Output the (X, Y) coordinate of the center of the cell containing the given text.  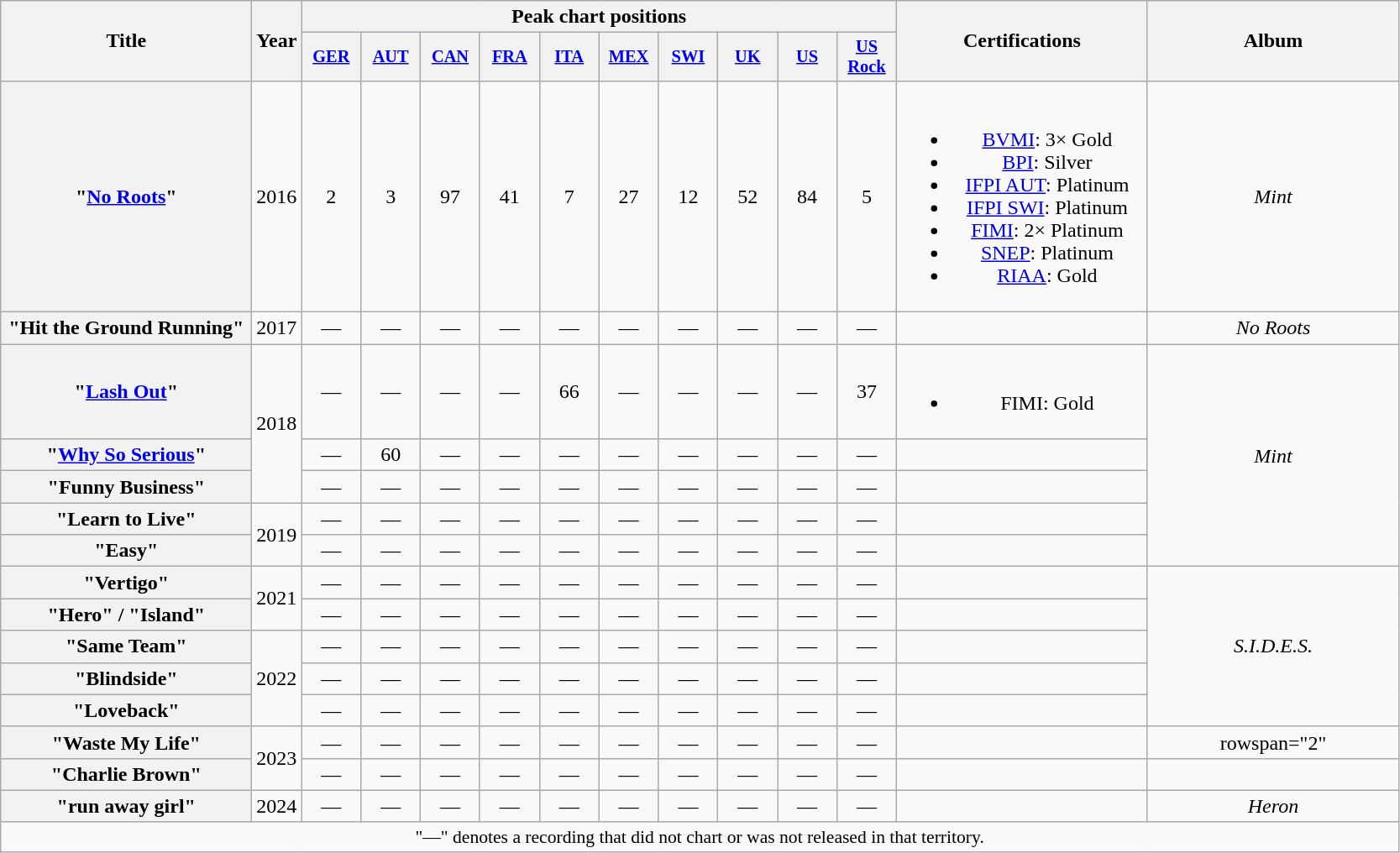
US (808, 57)
5 (867, 196)
"Waste My Life" (126, 742)
"Vertigo" (126, 583)
27 (628, 196)
FRA (509, 57)
"Learn to Live" (126, 519)
UK (747, 57)
"Same Team" (126, 646)
USRock (867, 57)
Peak chart positions (600, 17)
SWI (689, 57)
2016 (277, 196)
"Blindside" (126, 678)
"Lash Out" (126, 391)
97 (450, 196)
37 (867, 391)
"Funny Business" (126, 487)
2019 (277, 535)
Title (126, 41)
52 (747, 196)
Heron (1273, 806)
"Hit the Ground Running" (126, 328)
2017 (277, 328)
Certifications (1021, 41)
7 (569, 196)
84 (808, 196)
Album (1273, 41)
"Hero" / "Island" (126, 615)
"Easy" (126, 551)
"No Roots" (126, 196)
2022 (277, 678)
BVMI: 3× GoldBPI: SilverIFPI AUT: PlatinumIFPI SWI: PlatinumFIMI: 2× PlatinumSNEP: PlatinumRIAA: Gold (1021, 196)
12 (689, 196)
rowspan="2" (1273, 742)
2023 (277, 758)
41 (509, 196)
3 (391, 196)
ITA (569, 57)
S.I.D.E.S. (1273, 646)
66 (569, 391)
60 (391, 455)
Year (277, 41)
"run away girl" (126, 806)
"Charlie Brown" (126, 774)
GER (331, 57)
2021 (277, 599)
MEX (628, 57)
"Why So Serious" (126, 455)
2 (331, 196)
FIMI: Gold (1021, 391)
2018 (277, 423)
"—" denotes a recording that did not chart or was not released in that territory. (700, 837)
No Roots (1273, 328)
CAN (450, 57)
AUT (391, 57)
"Loveback" (126, 710)
2024 (277, 806)
